Find where the given text appears and provide that cell's center as (X, Y) coordinate. 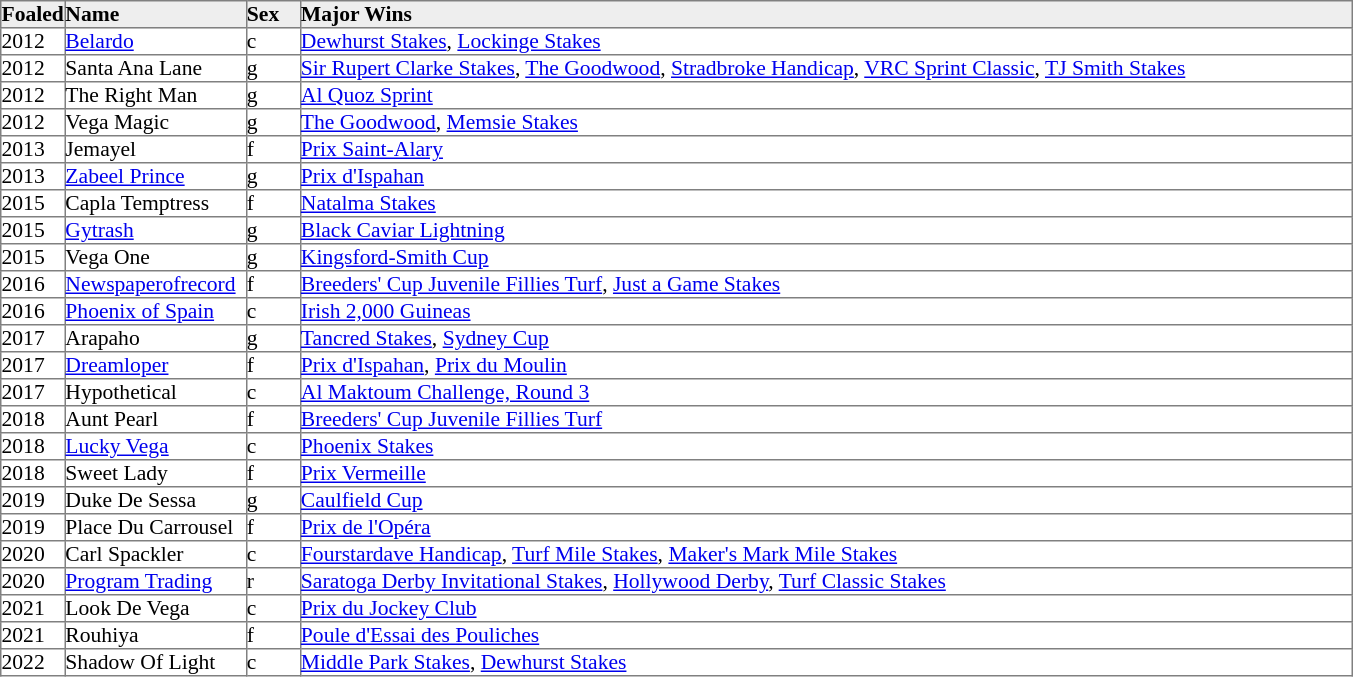
Breeders' Cup Juvenile Fillies Turf, Just a Game Stakes (826, 284)
Arapaho (156, 338)
Sweet Lady (156, 474)
Look De Vega (156, 608)
Tancred Stakes, Sydney Cup (826, 338)
Vega One (156, 258)
Fourstardave Handicap, Turf Mile Stakes, Maker's Mark Mile Stakes (826, 554)
Carl Spackler (156, 554)
Kingsford-Smith Cup (826, 258)
Duke De Sessa (156, 500)
2022 (33, 662)
Prix de l'Opéra (826, 528)
Al Quoz Sprint (826, 96)
Sir Rupert Clarke Stakes, The Goodwood, Stradbroke Handicap, VRC Sprint Classic, TJ Smith Stakes (826, 68)
Al Maktoum Challenge, Round 3 (826, 392)
Major Wins (826, 14)
Phoenix of Spain (156, 312)
Santa Ana Lane (156, 68)
Newspaperofrecord (156, 284)
Prix Vermeille (826, 474)
Black Caviar Lightning (826, 230)
Phoenix Stakes (826, 446)
Program Trading (156, 582)
The Right Man (156, 96)
Poule d'Essai des Pouliches (826, 636)
Sex (273, 14)
Dreamloper (156, 366)
Capla Temptress (156, 204)
Shadow Of Light (156, 662)
Caulfield Cup (826, 500)
Zabeel Prince (156, 176)
Rouhiya (156, 636)
Vega Magic (156, 122)
Jemayel (156, 150)
Middle Park Stakes, Dewhurst Stakes (826, 662)
r (273, 582)
The Goodwood, Memsie Stakes (826, 122)
Saratoga Derby Invitational Stakes, Hollywood Derby, Turf Classic Stakes (826, 582)
Place Du Carrousel (156, 528)
Hypothetical (156, 392)
Lucky Vega (156, 446)
Breeders' Cup Juvenile Fillies Turf (826, 420)
Natalma Stakes (826, 204)
Belardo (156, 42)
Prix Saint-Alary (826, 150)
Prix du Jockey Club (826, 608)
Aunt Pearl (156, 420)
Name (156, 14)
Foaled (33, 14)
Irish 2,000 Guineas (826, 312)
Prix d'Ispahan, Prix du Moulin (826, 366)
Dewhurst Stakes, Lockinge Stakes (826, 42)
Prix d'Ispahan (826, 176)
Gytrash (156, 230)
